Output the (x, y) coordinate of the center of the cell containing the given text.  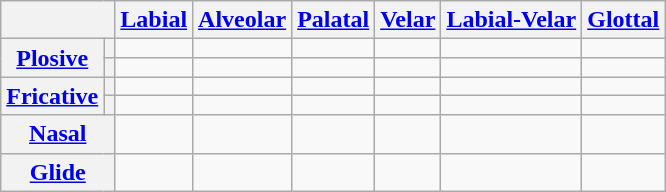
Glottal (624, 20)
Alveolar (242, 20)
Plosive (52, 58)
Labial (154, 20)
Velar (408, 20)
Palatal (334, 20)
Labial-Velar (512, 20)
Glide (58, 172)
Nasal (58, 134)
Fricative (52, 96)
